Find where the given text appears and provide that cell's center as [x, y] coordinate. 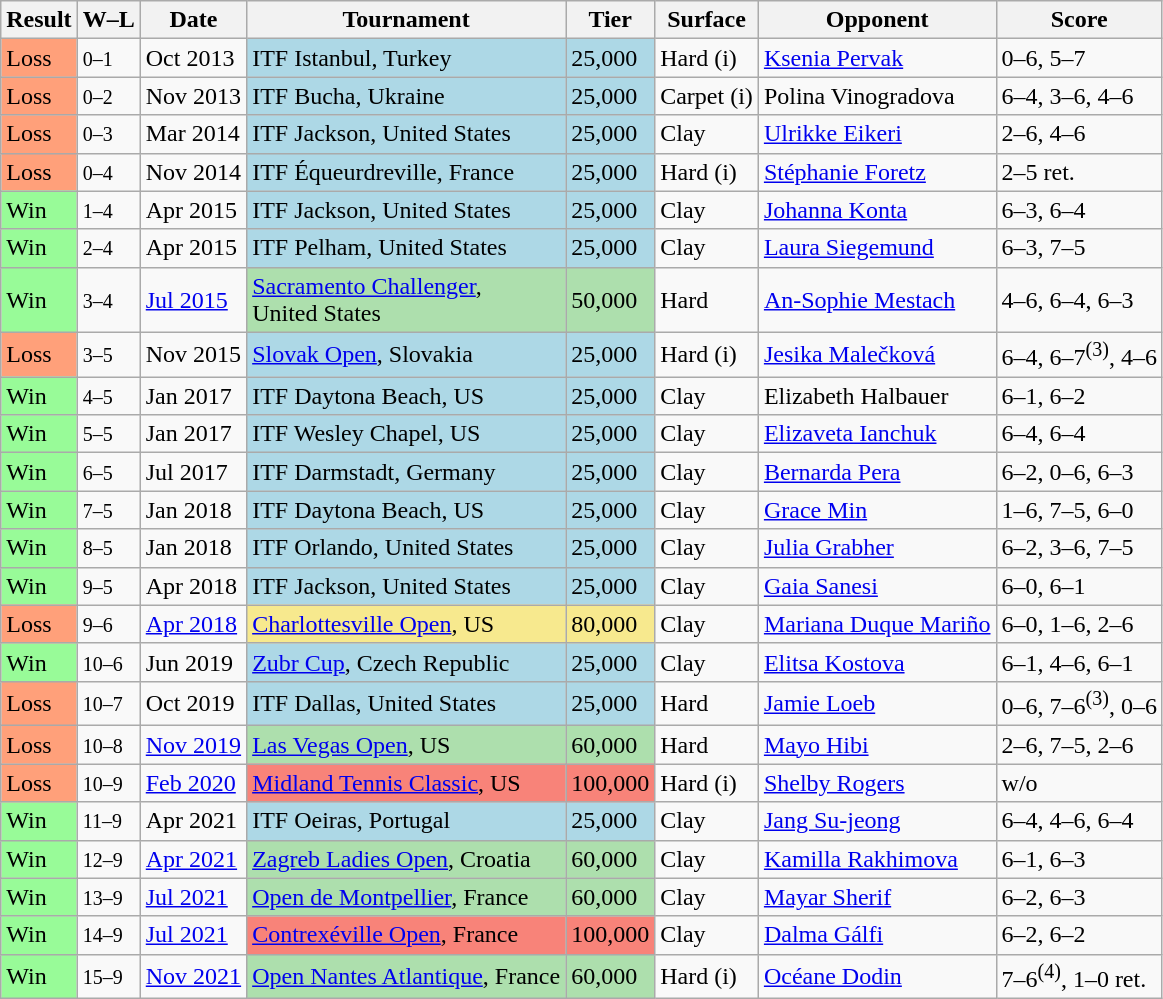
Jun 2019 [193, 662]
6–4, 6–4 [1079, 434]
10–8 [108, 745]
Grace Min [877, 510]
Elizabeth Halbauer [877, 396]
Jul 2017 [193, 472]
Johanna Konta [877, 210]
Charlottesville Open, US [406, 624]
13–9 [108, 897]
Jang Su-jeong [877, 821]
Oct 2019 [193, 704]
4–6, 6–4, 6–3 [1079, 300]
Bernarda Pera [877, 472]
Nov 2014 [193, 172]
11–9 [108, 821]
0–2 [108, 96]
2–6, 4–6 [1079, 134]
Tournament [406, 20]
2–6, 7–5, 2–6 [1079, 745]
6–3, 7–5 [1079, 248]
Sacramento Challenger, United States [406, 300]
Nov 2015 [193, 354]
6–4, 4–6, 6–4 [1079, 821]
1–4 [108, 210]
Shelby Rogers [877, 783]
6–1, 6–2 [1079, 396]
Feb 2020 [193, 783]
ITF Wesley Chapel, US [406, 434]
Nov 2021 [193, 976]
Mariana Duque Mariño [877, 624]
6–1, 4–6, 6–1 [1079, 662]
Contrexéville Open, France [406, 935]
Nov 2013 [193, 96]
w/o [1079, 783]
Stéphanie Foretz [877, 172]
Slovak Open, Slovakia [406, 354]
ITF Orlando, United States [406, 548]
Kamilla Rakhimova [877, 859]
Zubr Cup, Czech Republic [406, 662]
9–6 [108, 624]
6–3, 6–4 [1079, 210]
12–9 [108, 859]
Score [1079, 20]
ITF Équeurdreville, France [406, 172]
ITF Darmstadt, Germany [406, 472]
7–5 [108, 510]
7–6(4), 1–0 ret. [1079, 976]
Ulrikke Eikeri [877, 134]
Ksenia Pervak [877, 58]
9–5 [108, 586]
ITF Pelham, United States [406, 248]
0–4 [108, 172]
Zagreb Ladies Open, Croatia [406, 859]
10–9 [108, 783]
6–2, 3–6, 7–5 [1079, 548]
Elitsa Kostova [877, 662]
Dalma Gálfi [877, 935]
0–6, 7–6(3), 0–6 [1079, 704]
Surface [707, 20]
6–2, 6–2 [1079, 935]
An-Sophie Mestach [877, 300]
ITF Istanbul, Turkey [406, 58]
80,000 [610, 624]
Elizaveta Ianchuk [877, 434]
6–4, 6–7(3), 4–6 [1079, 354]
3–5 [108, 354]
Jesika Malečková [877, 354]
0–1 [108, 58]
14–9 [108, 935]
Mayar Sherif [877, 897]
6–1, 6–3 [1079, 859]
8–5 [108, 548]
W–L [108, 20]
6–0, 6–1 [1079, 586]
15–9 [108, 976]
1–6, 7–5, 6–0 [1079, 510]
6–5 [108, 472]
ITF Dallas, United States [406, 704]
0–6, 5–7 [1079, 58]
2–4 [108, 248]
6–0, 1–6, 2–6 [1079, 624]
Tier [610, 20]
3–4 [108, 300]
4–5 [108, 396]
Oct 2013 [193, 58]
Julia Grabher [877, 548]
6–4, 3–6, 4–6 [1079, 96]
Mayo Hibi [877, 745]
Carpet (i) [707, 96]
50,000 [610, 300]
Opponent [877, 20]
Midland Tennis Classic, US [406, 783]
ITF Oeiras, Portugal [406, 821]
6–2, 0–6, 6–3 [1079, 472]
Océane Dodin [877, 976]
Mar 2014 [193, 134]
2–5 ret. [1079, 172]
6–2, 6–3 [1079, 897]
ITF Bucha, Ukraine [406, 96]
10–7 [108, 704]
Nov 2019 [193, 745]
Open de Montpellier, France [406, 897]
5–5 [108, 434]
0–3 [108, 134]
Date [193, 20]
Jul 2015 [193, 300]
Polina Vinogradova [877, 96]
Result [39, 20]
Las Vegas Open, US [406, 745]
Gaia Sanesi [877, 586]
10–6 [108, 662]
Jamie Loeb [877, 704]
Open Nantes Atlantique, France [406, 976]
Laura Siegemund [877, 248]
